Pinpoint the cell where the given text exists, returning its (X, Y) midpoint coordinate. 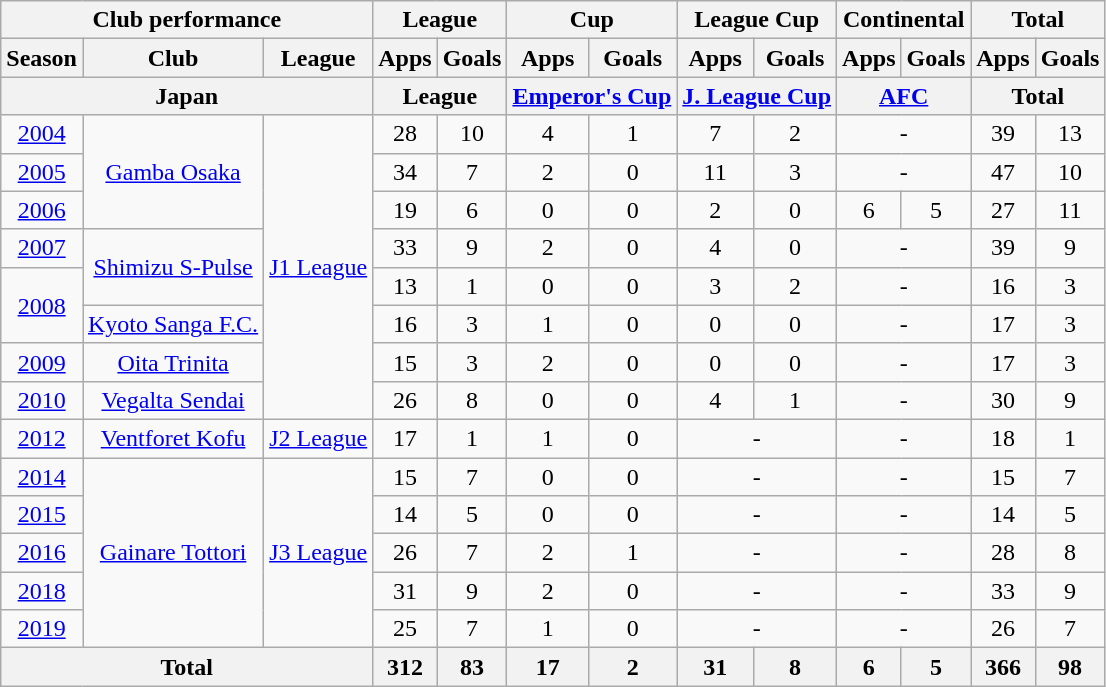
AFC (904, 96)
Club (172, 58)
Ventforet Kofu (172, 438)
18 (1003, 438)
Japan (187, 96)
2006 (42, 210)
J1 League (318, 267)
Emperor's Cup (592, 96)
2004 (42, 134)
366 (1003, 667)
30 (1003, 400)
2018 (42, 591)
Vegalta Sendai (172, 400)
J2 League (318, 438)
19 (405, 210)
Oita Trinita (172, 362)
2007 (42, 248)
2016 (42, 553)
98 (1070, 667)
25 (405, 629)
2019 (42, 629)
J. League Cup (757, 96)
2012 (42, 438)
Continental (904, 20)
2015 (42, 515)
Gainare Tottori (172, 553)
2008 (42, 305)
83 (472, 667)
Kyoto Sanga F.C. (172, 324)
Club performance (187, 20)
312 (405, 667)
2010 (42, 400)
2009 (42, 362)
27 (1003, 210)
Gamba Osaka (172, 172)
2005 (42, 172)
Season (42, 58)
Cup (592, 20)
34 (405, 172)
League Cup (757, 20)
47 (1003, 172)
Shimizu S-Pulse (172, 267)
2014 (42, 477)
J3 League (318, 553)
